From the cell containing the given text, extract its center point as (X, Y) coordinate. 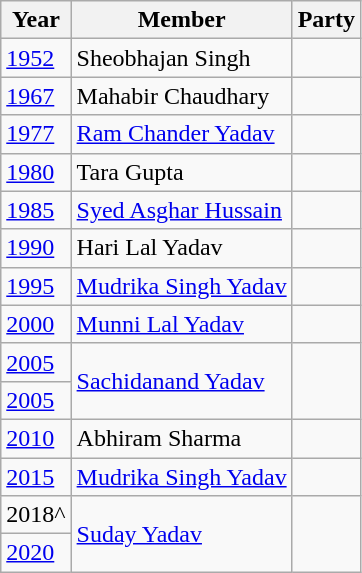
Munni Lal Yadav (182, 324)
Sachidanand Yadav (182, 381)
1967 (36, 96)
Sheobhajan Singh (182, 58)
Syed Asghar Hussain (182, 210)
Ram Chander Yadav (182, 134)
2010 (36, 438)
Party (326, 20)
1990 (36, 248)
2020 (36, 553)
Abhiram Sharma (182, 438)
2018^ (36, 515)
2015 (36, 477)
1995 (36, 286)
2000 (36, 324)
Member (182, 20)
Tara Gupta (182, 172)
Suday Yadav (182, 534)
1977 (36, 134)
Hari Lal Yadav (182, 248)
1985 (36, 210)
Mahabir Chaudhary (182, 96)
1980 (36, 172)
1952 (36, 58)
Year (36, 20)
